Capture the cell that displays the provided text and extract its [X, Y] central coordinate. 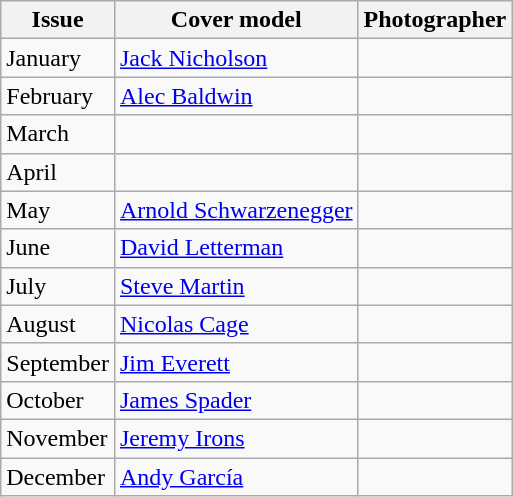
September [58, 362]
Steve Martin [236, 286]
May [58, 210]
August [58, 324]
Andy García [236, 477]
December [58, 477]
July [58, 286]
Alec Baldwin [236, 96]
March [58, 134]
Cover model [236, 20]
January [58, 58]
November [58, 438]
Nicolas Cage [236, 324]
October [58, 400]
June [58, 248]
David Letterman [236, 248]
Jim Everett [236, 362]
Photographer [435, 20]
April [58, 172]
Jeremy Irons [236, 438]
James Spader [236, 400]
Arnold Schwarzenegger [236, 210]
Jack Nicholson [236, 58]
February [58, 96]
Issue [58, 20]
